Return [X, Y] of the center of cell containing provided text 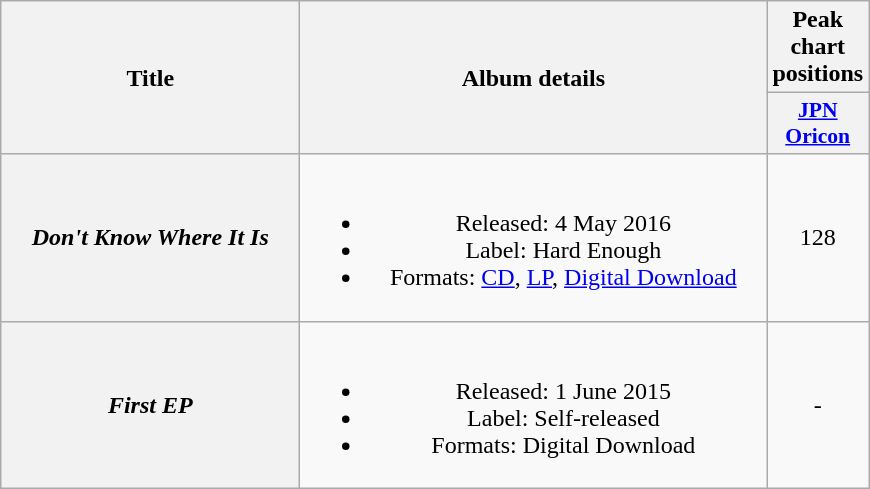
- [818, 404]
128 [818, 238]
Don't Know Where It Is [150, 238]
Album details [534, 78]
JPNOricon [818, 124]
Title [150, 78]
Peakchartpositions [818, 47]
First EP [150, 404]
Released: 1 June 2015Label: Self-releasedFormats: Digital Download [534, 404]
Released: 4 May 2016Label: Hard EnoughFormats: CD, LP, Digital Download [534, 238]
